Determine the (X, Y) coordinate at the center of the cell enclosing the given text.  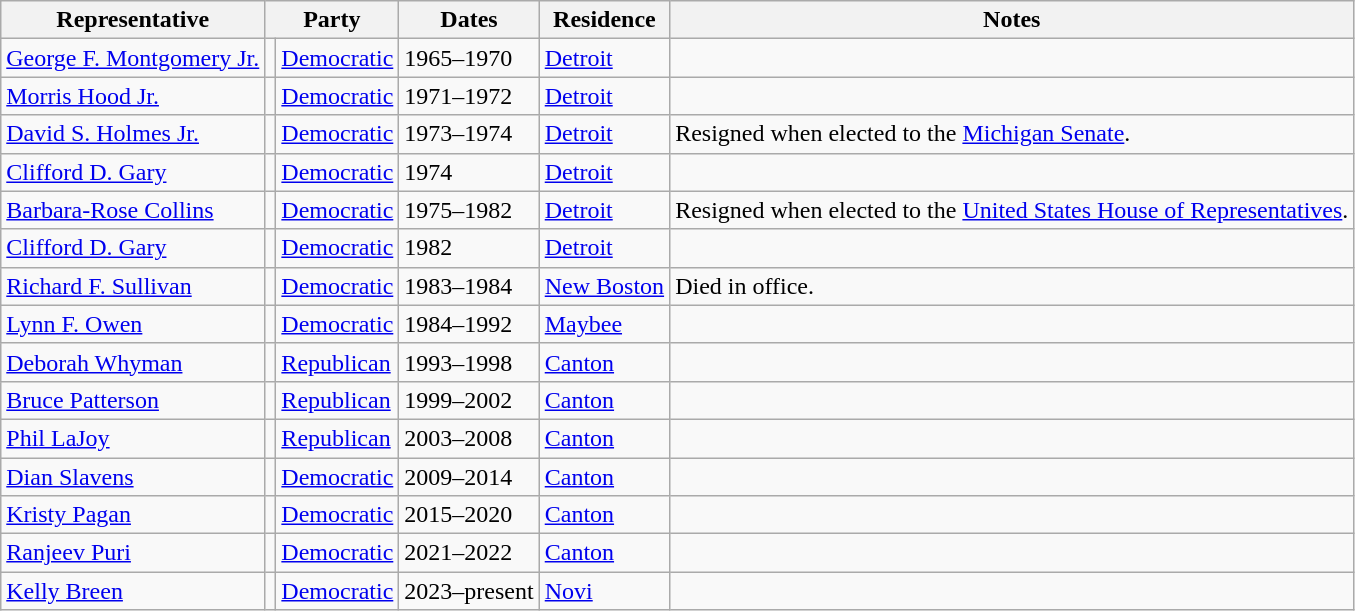
Phil LaJoy (133, 438)
Notes (1012, 20)
Deborah Whyman (133, 362)
Bruce Patterson (133, 400)
Resigned when elected to the Michigan Senate. (1012, 134)
1983–1984 (469, 286)
Lynn F. Owen (133, 324)
Kristy Pagan (133, 515)
Ranjeev Puri (133, 553)
2023–present (469, 591)
New Boston (604, 286)
Dates (469, 20)
Barbara-Rose Collins (133, 210)
1982 (469, 248)
1973–1974 (469, 134)
2003–2008 (469, 438)
1999–2002 (469, 400)
Kelly Breen (133, 591)
1965–1970 (469, 58)
George F. Montgomery Jr. (133, 58)
Novi (604, 591)
1971–1972 (469, 96)
David S. Holmes Jr. (133, 134)
2009–2014 (469, 477)
Residence (604, 20)
Died in office. (1012, 286)
1984–1992 (469, 324)
Representative (133, 20)
1975–1982 (469, 210)
Morris Hood Jr. (133, 96)
Resigned when elected to the United States House of Representatives. (1012, 210)
2021–2022 (469, 553)
2015–2020 (469, 515)
Party (332, 20)
1993–1998 (469, 362)
Maybee (604, 324)
1974 (469, 172)
Richard F. Sullivan (133, 286)
Dian Slavens (133, 477)
